Output the [x, y] coordinate of the center of the cell containing the given text.  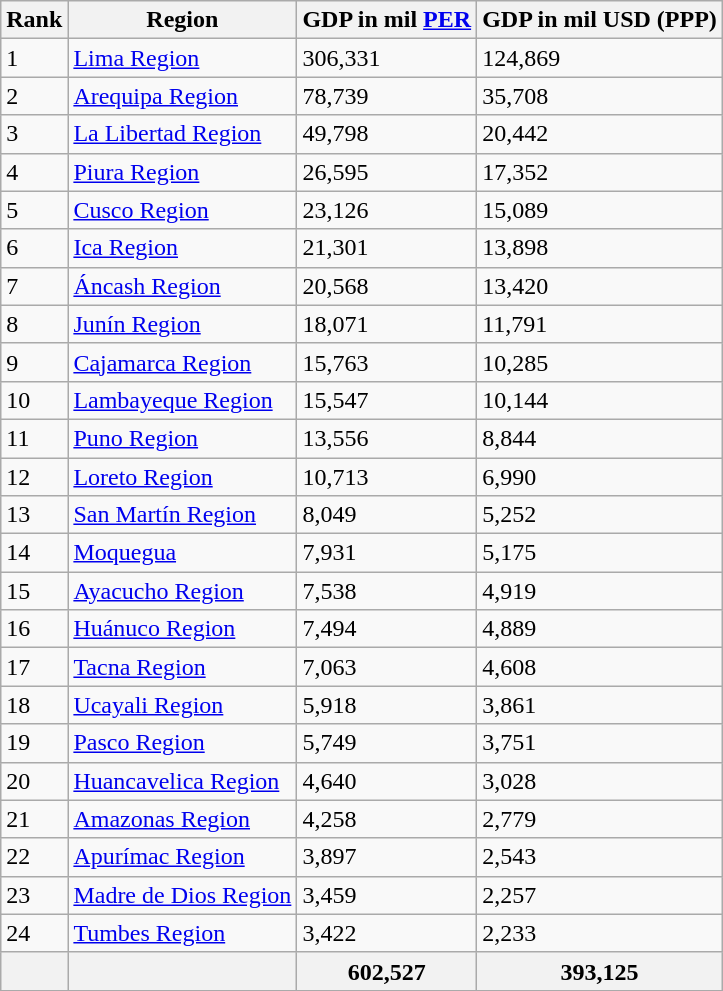
2,257 [600, 895]
35,708 [600, 96]
3,861 [600, 705]
Huancavelica Region [182, 781]
19 [34, 743]
21 [34, 819]
Apurímac Region [182, 857]
16 [34, 629]
Ayacucho Region [182, 591]
12 [34, 477]
Pasco Region [182, 743]
Ucayali Region [182, 705]
10,144 [600, 400]
17 [34, 667]
5,749 [387, 743]
8,844 [600, 438]
1 [34, 58]
18 [34, 705]
2,233 [600, 933]
7,931 [387, 553]
5 [34, 210]
Piura Region [182, 172]
Ica Region [182, 248]
49,798 [387, 134]
GDP in mil PER [387, 20]
78,739 [387, 96]
393,125 [600, 971]
Rank [34, 20]
Cajamarca Region [182, 362]
14 [34, 553]
4,919 [600, 591]
15,547 [387, 400]
2,543 [600, 857]
3 [34, 134]
4,608 [600, 667]
Lima Region [182, 58]
20,568 [387, 286]
3,751 [600, 743]
18,071 [387, 324]
5,252 [600, 515]
8,049 [387, 515]
Cusco Region [182, 210]
602,527 [387, 971]
7,538 [387, 591]
11,791 [600, 324]
Áncash Region [182, 286]
3,459 [387, 895]
4,258 [387, 819]
10,285 [600, 362]
Loreto Region [182, 477]
15 [34, 591]
GDP in mil USD (PPP) [600, 20]
Arequipa Region [182, 96]
7,494 [387, 629]
10 [34, 400]
Amazonas Region [182, 819]
11 [34, 438]
26,595 [387, 172]
23,126 [387, 210]
Tumbes Region [182, 933]
San Martín Region [182, 515]
Puno Region [182, 438]
7,063 [387, 667]
3,422 [387, 933]
3,028 [600, 781]
Lambayeque Region [182, 400]
Madre de Dios Region [182, 895]
2 [34, 96]
15,089 [600, 210]
Tacna Region [182, 667]
5,175 [600, 553]
6 [34, 248]
Junín Region [182, 324]
22 [34, 857]
4,640 [387, 781]
3,897 [387, 857]
9 [34, 362]
24 [34, 933]
23 [34, 895]
13 [34, 515]
20,442 [600, 134]
4 [34, 172]
13,898 [600, 248]
Huánuco Region [182, 629]
8 [34, 324]
20 [34, 781]
Moquegua [182, 553]
10,713 [387, 477]
15,763 [387, 362]
306,331 [387, 58]
124,869 [600, 58]
13,420 [600, 286]
Region [182, 20]
4,889 [600, 629]
5,918 [387, 705]
17,352 [600, 172]
7 [34, 286]
21,301 [387, 248]
2,779 [600, 819]
La Libertad Region [182, 134]
6,990 [600, 477]
13,556 [387, 438]
